Determine the [X, Y] coordinate at the center of the cell enclosing the given text.  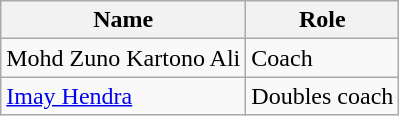
Imay Hendra [124, 96]
Doubles coach [322, 96]
Coach [322, 58]
Role [322, 20]
Name [124, 20]
Mohd Zuno Kartono Ali [124, 58]
